Return the (X, Y) coordinate for the center point of the cell that contains the specified text.  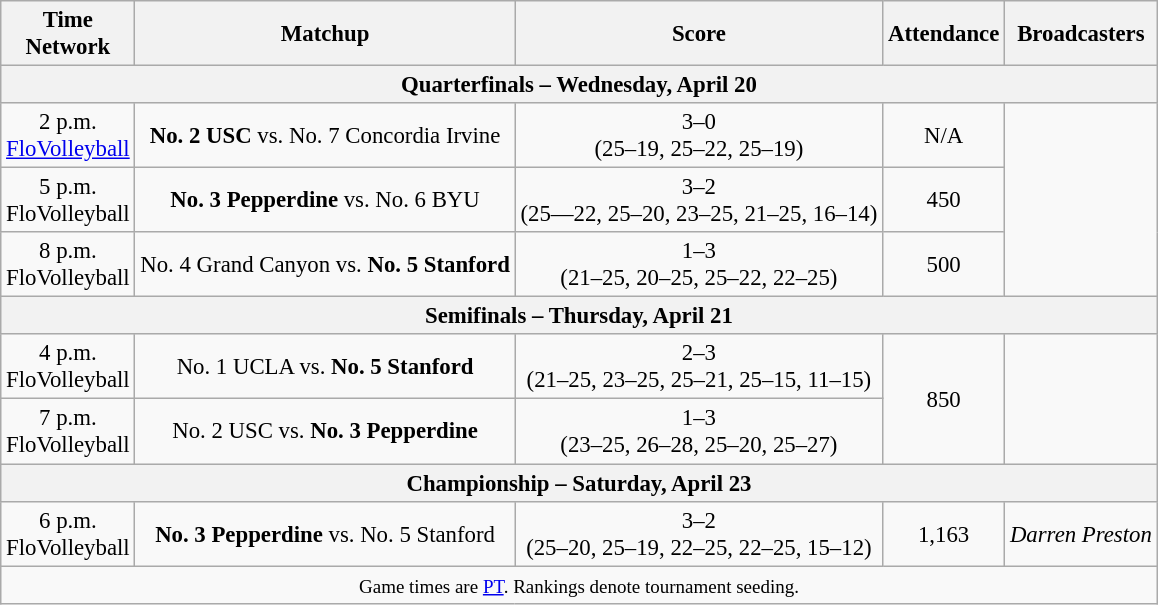
Darren Preston (1082, 534)
2 p.m.FloVolleyball (68, 136)
Attendance (944, 34)
850 (944, 398)
No. 3 Pepperdine vs. No. 6 BYU (325, 200)
Score (699, 34)
7 p.m.FloVolleyball (68, 432)
6 p.m.FloVolleyball (68, 534)
Game times are PT. Rankings denote tournament seeding. (579, 585)
Quarterfinals – Wednesday, April 20 (579, 85)
1–3(21–25, 20–25, 25–22, 22–25) (699, 264)
4 p.m.FloVolleyball (68, 366)
N/A (944, 136)
450 (944, 200)
TimeNetwork (68, 34)
No. 4 Grand Canyon vs. No. 5 Stanford (325, 264)
5 p.m.FloVolleyball (68, 200)
3–2(25—22, 25–20, 23–25, 21–25, 16–14) (699, 200)
8 p.m.FloVolleyball (68, 264)
No. 3 Pepperdine vs. No. 5 Stanford (325, 534)
3–2(25–20, 25–19, 22–25, 22–25, 15–12) (699, 534)
Semifinals – Thursday, April 21 (579, 316)
No. 1 UCLA vs. No. 5 Stanford (325, 366)
500 (944, 264)
No. 2 USC vs. No. 7 Concordia Irvine (325, 136)
3–0(25–19, 25–22, 25–19) (699, 136)
Broadcasters (1082, 34)
Matchup (325, 34)
No. 2 USC vs. No. 3 Pepperdine (325, 432)
1–3 (23–25, 26–28, 25–20, 25–27) (699, 432)
1,163 (944, 534)
2–3 (21–25, 23–25, 25–21, 25–15, 11–15) (699, 366)
Championship – Saturday, April 23 (579, 483)
